Capture the cell that displays the provided text and extract its (x, y) central coordinate. 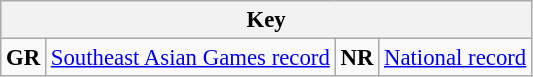
GR (24, 58)
NR (357, 58)
National record (456, 58)
Southeast Asian Games record (191, 58)
Key (266, 20)
